For the text-containing cell, return its midpoint in (x, y) coordinate format. 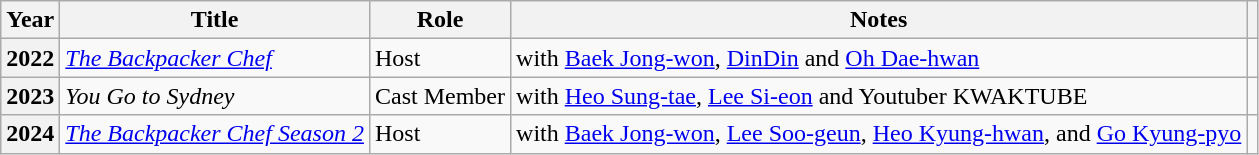
The Backpacker Chef (215, 58)
with Baek Jong-won, Lee Soo-geun, Heo Kyung-hwan, and Go Kyung-pyo (879, 134)
Notes (879, 20)
Title (215, 20)
2024 (30, 134)
with Heo Sung-tae, Lee Si-eon and Youtuber KWAKTUBE (879, 96)
You Go to Sydney (215, 96)
Role (440, 20)
with Baek Jong-won, DinDin and Oh Dae-hwan (879, 58)
Cast Member (440, 96)
The Backpacker Chef Season 2 (215, 134)
2022 (30, 58)
2023 (30, 96)
Year (30, 20)
